Pinpoint the cell where the given text exists, returning its [X, Y] midpoint coordinate. 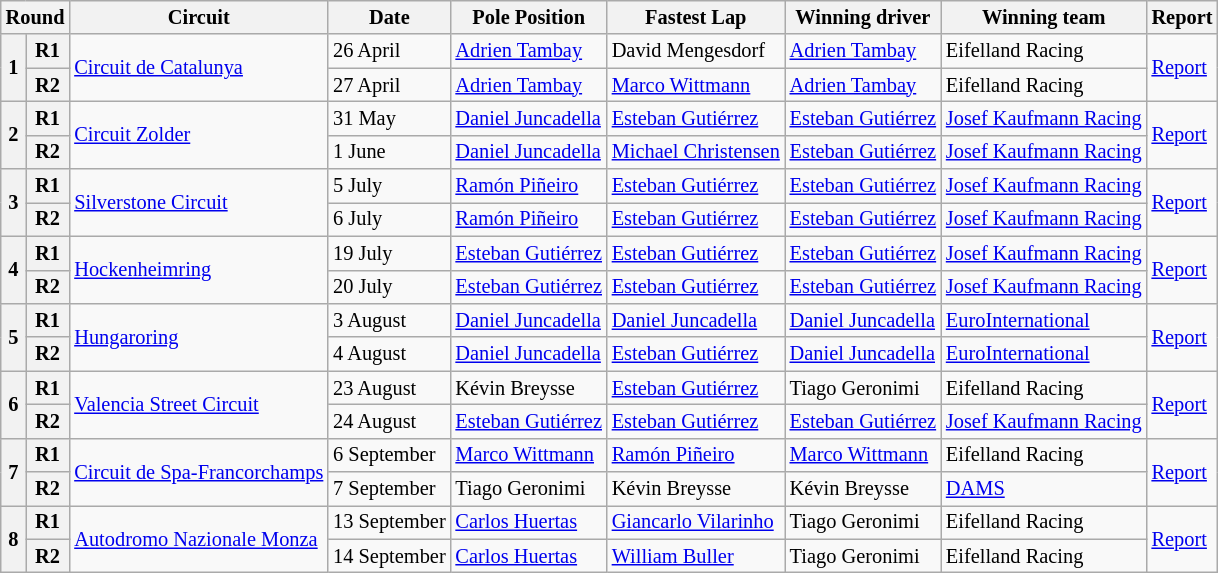
1 June [389, 152]
24 August [389, 421]
Michael Christensen [696, 152]
3 August [389, 320]
20 July [389, 287]
Silverstone Circuit [198, 202]
23 August [389, 388]
Autodromo Nazionale Monza [198, 538]
6 September [389, 455]
Winning driver [863, 17]
31 May [389, 118]
1 [14, 68]
2 [14, 134]
8 [14, 538]
27 April [389, 85]
Circuit de Spa-Francorchamps [198, 472]
Winning team [1044, 17]
Hungaroring [198, 336]
Fastest Lap [696, 17]
4 [14, 270]
6 July [389, 219]
26 April [389, 51]
Pole Position [529, 17]
5 July [389, 186]
William Buller [696, 556]
14 September [389, 556]
13 September [389, 522]
Hockenheimring [198, 270]
Date [389, 17]
6 [14, 404]
Circuit Zolder [198, 134]
19 July [389, 253]
Valencia Street Circuit [198, 404]
DAMS [1044, 489]
5 [14, 336]
Circuit de Catalunya [198, 68]
7 [14, 472]
Round [36, 17]
Giancarlo Vilarinho [696, 522]
7 September [389, 489]
Circuit [198, 17]
4 August [389, 354]
3 [14, 202]
David Mengesdorf [696, 51]
